From the cell containing the given text, extract its center point as [X, Y] coordinate. 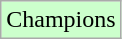
Champions [61, 20]
